Search for the cell housing the specified text and yield its [x, y] center coordinate. 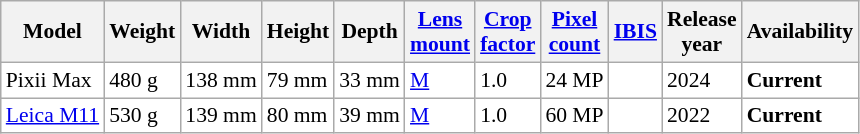
Cropfactor [508, 32]
2022 [702, 116]
Height [298, 32]
Leica M11 [52, 116]
39 mm [370, 116]
138 mm [220, 80]
Weight [142, 32]
IBIS [636, 32]
60 MP [574, 116]
Lensmount [440, 32]
480 g [142, 80]
24 MP [574, 80]
Depth [370, 32]
Pixelcount [574, 32]
530 g [142, 116]
139 mm [220, 116]
Width [220, 32]
79 mm [298, 80]
33 mm [370, 80]
Model [52, 32]
80 mm [298, 116]
2024 [702, 80]
Availability [800, 32]
Releaseyear [702, 32]
Pixii Max [52, 80]
